Extract the [x, y] coordinate from the center of the cell holding the provided text.  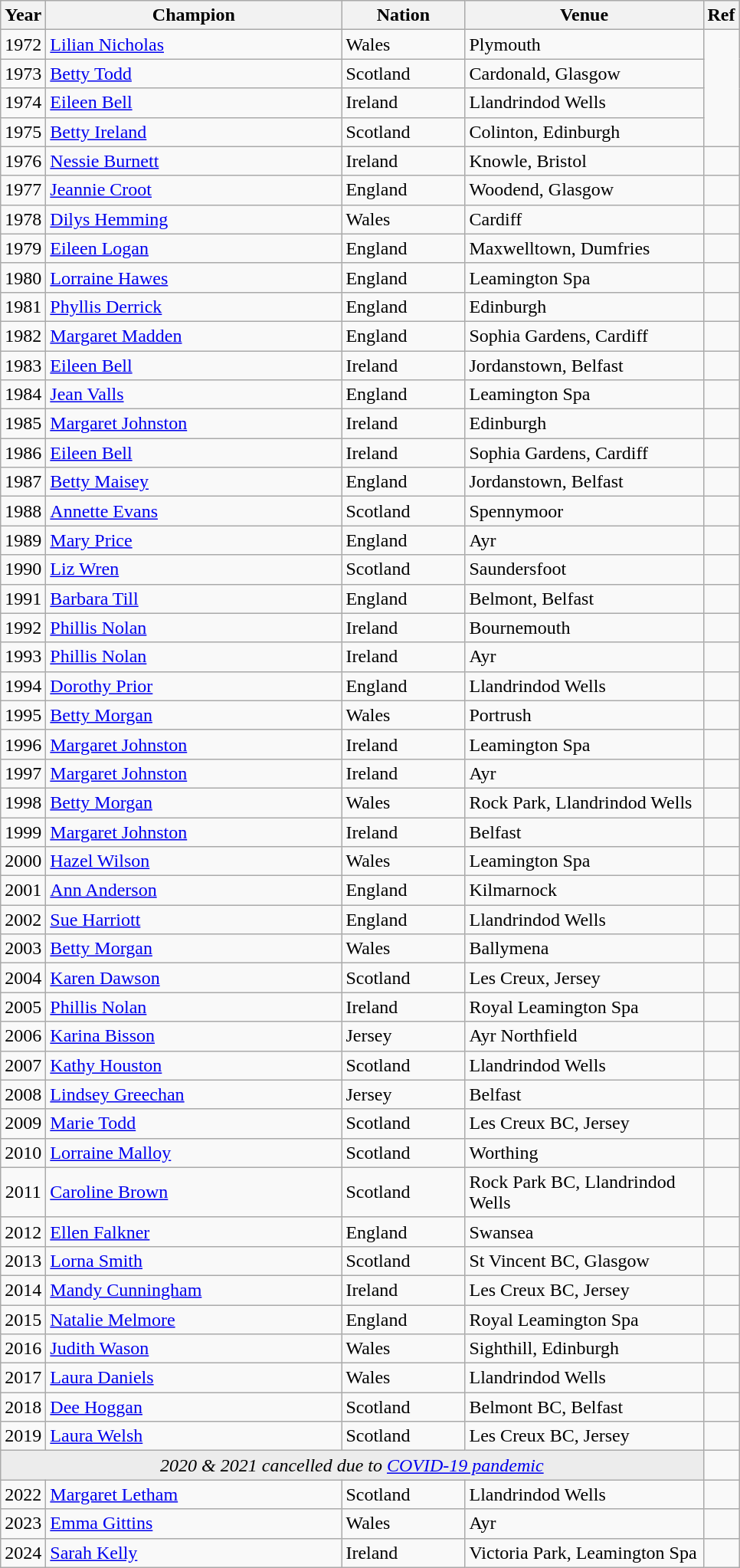
2023 [23, 1524]
2003 [23, 949]
Laura Daniels [194, 1378]
1986 [23, 453]
Bournemouth [584, 628]
2012 [23, 1232]
Jeannie Croot [194, 190]
2013 [23, 1261]
2007 [23, 1065]
Dee Hoggan [194, 1407]
2005 [23, 1007]
2006 [23, 1036]
1984 [23, 395]
Ellen Falkner [194, 1232]
Natalie Melmore [194, 1319]
Eileen Logan [194, 248]
Nessie Burnett [194, 161]
Lindsey Greechan [194, 1094]
Ann Anderson [194, 891]
2019 [23, 1436]
1981 [23, 307]
Belmont, Belfast [584, 599]
Liz Wren [194, 569]
Nation [403, 15]
1992 [23, 628]
1983 [23, 366]
Belmont BC, Belfast [584, 1407]
Spennymoor [584, 511]
1991 [23, 599]
Woodend, Glasgow [584, 190]
2024 [23, 1553]
Kilmarnock [584, 891]
Year [23, 15]
Rock Park, Llandrindod Wells [584, 802]
2017 [23, 1378]
2008 [23, 1094]
2002 [23, 920]
Lorraine Malloy [194, 1153]
Swansea [584, 1232]
1980 [23, 277]
2001 [23, 891]
Mary Price [194, 540]
Saundersfoot [584, 569]
Sue Harriott [194, 920]
1976 [23, 161]
2014 [23, 1290]
Jean Valls [194, 395]
2022 [23, 1494]
Marie Todd [194, 1124]
1990 [23, 569]
Sarah Kelly [194, 1553]
Les Creux, Jersey [584, 978]
1972 [23, 44]
1996 [23, 744]
1973 [23, 74]
1999 [23, 832]
1978 [23, 219]
1987 [23, 482]
Betty Maisey [194, 482]
Karen Dawson [194, 978]
Betty Todd [194, 74]
1975 [23, 132]
1993 [23, 657]
Barbara Till [194, 599]
Portrush [584, 715]
1998 [23, 802]
Laura Welsh [194, 1436]
1979 [23, 248]
Maxwelltown, Dumfries [584, 248]
1994 [23, 686]
Worthing [584, 1153]
2020 & 2021 cancelled due to COVID-19 pandemic [352, 1465]
Caroline Brown [194, 1192]
1985 [23, 424]
1989 [23, 540]
Ref [722, 15]
Lorna Smith [194, 1261]
Betty Ireland [194, 132]
1997 [23, 773]
Colinton, Edinburgh [584, 132]
2018 [23, 1407]
Dilys Hemming [194, 219]
Cardonald, Glasgow [584, 74]
2010 [23, 1153]
Lilian Nicholas [194, 44]
Karina Bisson [194, 1036]
Judith Wason [194, 1349]
Dorothy Prior [194, 686]
1977 [23, 190]
Mandy Cunningham [194, 1290]
Rock Park BC, Llandrindod Wells [584, 1192]
2004 [23, 978]
Annette Evans [194, 511]
Lorraine Hawes [194, 277]
Emma Gittins [194, 1524]
Phyllis Derrick [194, 307]
1995 [23, 715]
Hazel Wilson [194, 861]
Margaret Madden [194, 336]
Knowle, Bristol [584, 161]
Venue [584, 15]
1974 [23, 103]
St Vincent BC, Glasgow [584, 1261]
2015 [23, 1319]
Plymouth [584, 44]
1982 [23, 336]
2009 [23, 1124]
Cardiff [584, 219]
2000 [23, 861]
Sighthill, Edinburgh [584, 1349]
Kathy Houston [194, 1065]
Ayr Northfield [584, 1036]
1988 [23, 511]
2016 [23, 1349]
2011 [23, 1192]
Margaret Letham [194, 1494]
Champion [194, 15]
Ballymena [584, 949]
Victoria Park, Leamington Spa [584, 1553]
